Provide the [x, y] coordinate of the cell's center where the given text is located.  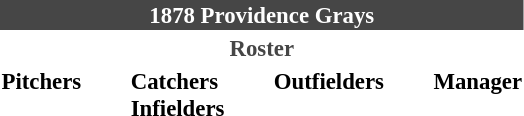
Roster [262, 48]
1878 Providence Grays [262, 15]
